From the cell containing the given text, extract its center point as (X, Y) coordinate. 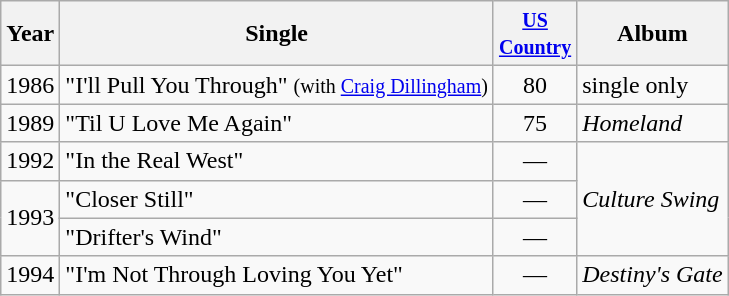
"Closer Still" (277, 199)
1993 (30, 218)
"Drifter's Wind" (277, 237)
"I'll Pull You Through" (with Craig Dillingham) (277, 85)
75 (534, 123)
Year (30, 34)
"I'm Not Through Loving You Yet" (277, 275)
Homeland (653, 123)
US Country (534, 34)
"In the Real West" (277, 161)
Album (653, 34)
80 (534, 85)
Culture Swing (653, 199)
1986 (30, 85)
1989 (30, 123)
single only (653, 85)
"Til U Love Me Again" (277, 123)
Single (277, 34)
1994 (30, 275)
1992 (30, 161)
Destiny's Gate (653, 275)
